Detect which cell encompasses the target text, then output its [x, y] center coordinate. 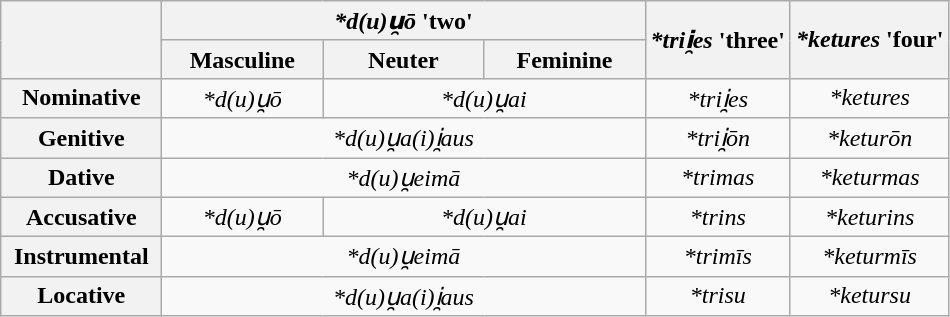
*d(u)u̯ō 'two' [404, 21]
*keturins [869, 217]
*trii̯es 'three' [718, 40]
*keturmas [869, 178]
*ketursu [869, 296]
*trimīs [718, 257]
Neuter [404, 59]
*ketures [869, 98]
*trins [718, 217]
Dative [82, 178]
*trii̯es [718, 98]
Feminine [564, 59]
*ketures 'four' [869, 40]
Masculine [242, 59]
Nominative [82, 98]
*trimas [718, 178]
Instrumental [82, 257]
*trisu [718, 296]
*trii̯ōn [718, 138]
Locative [82, 296]
*keturōn [869, 138]
Accusative [82, 217]
Genitive [82, 138]
*keturmīs [869, 257]
